Search for the cell housing the specified text and yield its (x, y) center coordinate. 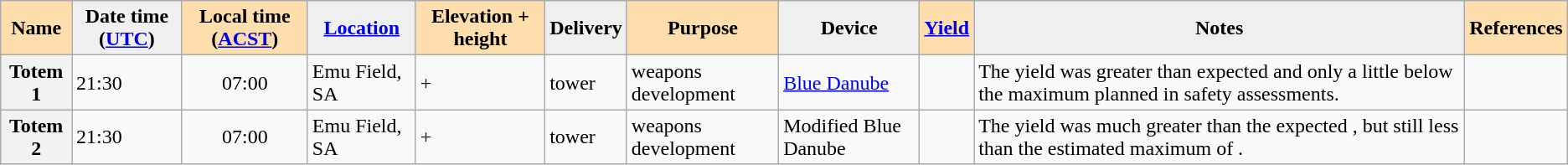
Delivery (586, 28)
The yield was much greater than the expected , but still less than the estimated maximum of . (1220, 137)
Totem 1 (37, 82)
Modified Blue Danube (849, 137)
References (1516, 28)
Local time (ACST) (245, 28)
Name (37, 28)
Device (849, 28)
Purpose (702, 28)
Elevation + height (480, 28)
Location (362, 28)
Date time (UTC) (127, 28)
Totem 2 (37, 137)
The yield was greater than expected and only a little below the maximum planned in safety assessments. (1220, 82)
Notes (1220, 28)
Blue Danube (849, 82)
Yield (946, 28)
